Detect which cell encompasses the target text, then output its (X, Y) center coordinate. 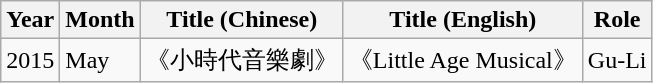
May (100, 60)
Year (30, 20)
Role (617, 20)
Title (Chinese) (242, 20)
Title (English) (462, 20)
Gu-Li (617, 60)
《Little Age Musical》 (462, 60)
《小時代音樂劇》 (242, 60)
Month (100, 20)
2015 (30, 60)
